Pinpoint the cell where the given text exists, returning its (X, Y) midpoint coordinate. 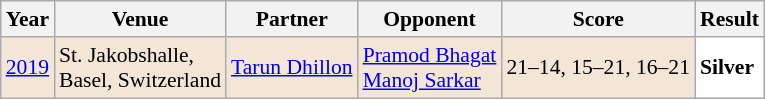
Venue (140, 19)
21–14, 15–21, 16–21 (598, 68)
St. Jakobshalle,Basel, Switzerland (140, 68)
Opponent (430, 19)
Partner (292, 19)
2019 (28, 68)
Year (28, 19)
Score (598, 19)
Tarun Dhillon (292, 68)
Pramod Bhagat Manoj Sarkar (430, 68)
Result (730, 19)
Silver (730, 68)
